Search for the cell housing the specified text and yield its [X, Y] center coordinate. 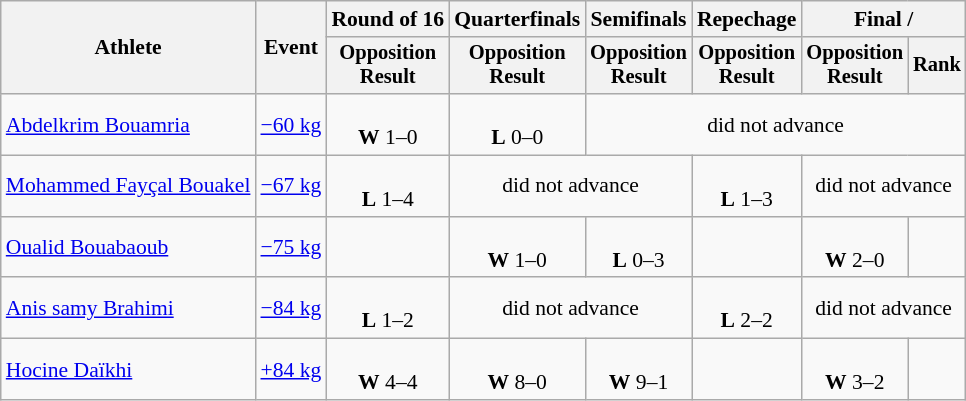
Oualid Bouabaoub [128, 248]
Athlete [128, 48]
−60 kg [290, 124]
L 1–4 [388, 186]
W 8–0 [517, 370]
L 2–2 [747, 308]
W 4–4 [388, 370]
−84 kg [290, 308]
W 2–0 [854, 248]
L 1–3 [747, 186]
Final / [883, 19]
Abdelkrim Bouamria [128, 124]
Round of 16 [388, 19]
Mohammed Fayçal Bouakel [128, 186]
L 0–0 [517, 124]
Semifinals [638, 19]
W 3–2 [854, 370]
Rank [937, 66]
Repechage [747, 19]
L 0–3 [638, 248]
Event [290, 48]
Quarterfinals [517, 19]
Anis samy Brahimi [128, 308]
W 9–1 [638, 370]
Hocine Daïkhi [128, 370]
+84 kg [290, 370]
L 1–2 [388, 308]
−75 kg [290, 248]
−67 kg [290, 186]
